For the text-containing cell, return its midpoint in (x, y) coordinate format. 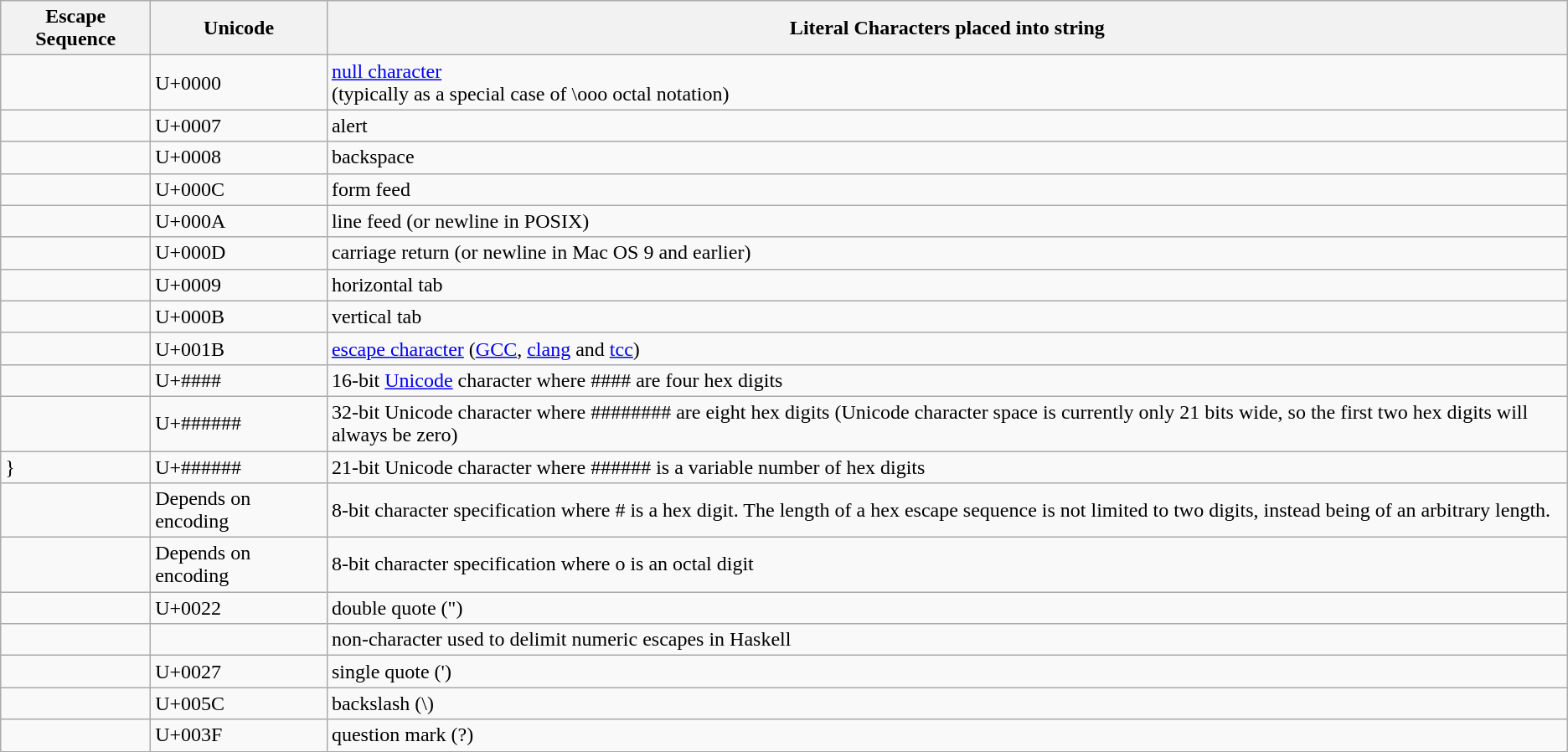
8-bit character specification where o is an octal digit (946, 564)
vertical tab (946, 317)
U+001B (240, 348)
null character(typically as a special case of \ooo octal notation) (946, 82)
U+003F (240, 735)
U+005C (240, 703)
single quote (') (946, 672)
backspace (946, 157)
U+#### (240, 380)
U+000B (240, 317)
21-bit Unicode character where ###### is a variable number of hex digits (946, 466)
U+0000 (240, 82)
question mark (?) (946, 735)
double quote (") (946, 608)
16-bit Unicode character where #### are four hex digits (946, 380)
backslash (\) (946, 703)
U+0008 (240, 157)
U+000C (240, 189)
non-character used to delimit numeric escapes in Haskell (946, 640)
Literal Characters placed into string (946, 28)
Unicode (240, 28)
form feed (946, 189)
U+000D (240, 253)
U+0027 (240, 672)
Escape Sequence (75, 28)
alert (946, 126)
} (75, 466)
carriage return (or newline in Mac OS 9 and earlier) (946, 253)
escape character (GCC, clang and tcc) (946, 348)
U+0009 (240, 285)
line feed (or newline in POSIX) (946, 221)
U+0022 (240, 608)
U+0007 (240, 126)
U+000A (240, 221)
horizontal tab (946, 285)
